Pinpoint the cell where the given text exists, returning its (x, y) midpoint coordinate. 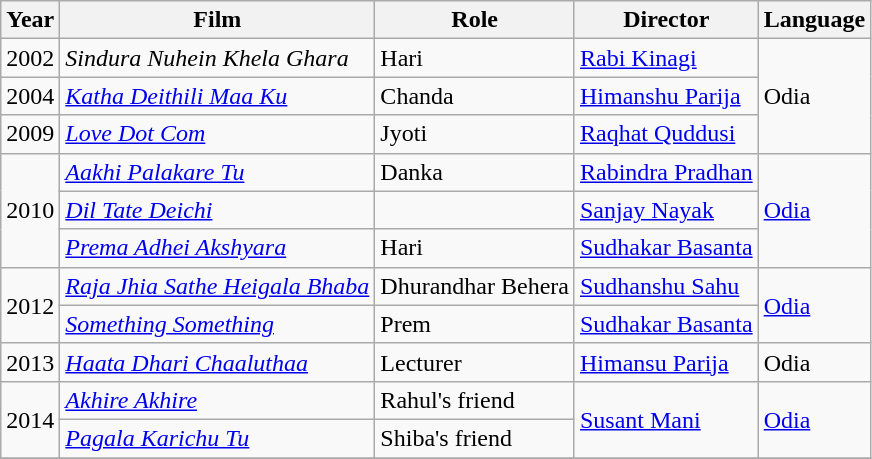
Lecturer (475, 362)
2002 (30, 58)
Film (218, 20)
Rahul's friend (475, 400)
Sanjay Nayak (666, 210)
2012 (30, 305)
Rabi Kinagi (666, 58)
Danka (475, 172)
Something Something (218, 324)
Aakhi Palakare Tu (218, 172)
Jyoti (475, 134)
Himanshu Parija (666, 96)
Sudhanshu Sahu (666, 286)
Raqhat Quddusi (666, 134)
Dhurandhar Behera (475, 286)
Himansu Parija (666, 362)
Language (814, 20)
Dil Tate Deichi (218, 210)
Susant Mani (666, 419)
Raja Jhia Sathe Heigala Bhaba (218, 286)
Haata Dhari Chaaluthaa (218, 362)
Love Dot Com (218, 134)
2013 (30, 362)
Katha Deithili Maa Ku (218, 96)
Director (666, 20)
Prema Adhei Akshyara (218, 248)
Prem (475, 324)
2014 (30, 419)
Sindura Nuhein Khela Ghara (218, 58)
2009 (30, 134)
Akhire Akhire (218, 400)
Rabindra Pradhan (666, 172)
Pagala Karichu Tu (218, 438)
Shiba's friend (475, 438)
Chanda (475, 96)
Year (30, 20)
2010 (30, 210)
Role (475, 20)
2004 (30, 96)
